Locate the cell with the specified text and output its [X, Y] center coordinate. 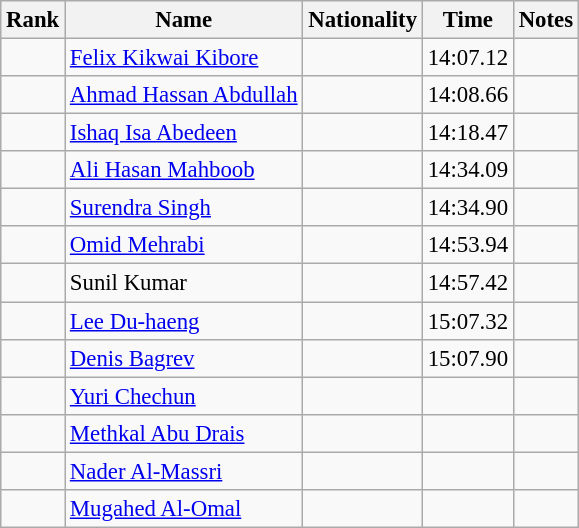
Nationality [362, 20]
Mugahed Al-Omal [184, 509]
14:34.09 [468, 170]
14:08.66 [468, 95]
14:34.90 [468, 208]
14:57.42 [468, 283]
Ali Hasan Mahboob [184, 170]
Ahmad Hassan Abdullah [184, 95]
Notes [546, 20]
15:07.32 [468, 321]
Name [184, 20]
Rank [33, 20]
Nader Al-Massri [184, 471]
Lee Du-haeng [184, 321]
14:53.94 [468, 245]
14:18.47 [468, 133]
14:07.12 [468, 58]
Denis Bagrev [184, 358]
Omid Mehrabi [184, 245]
Sunil Kumar [184, 283]
Yuri Chechun [184, 396]
Time [468, 20]
Felix Kikwai Kibore [184, 58]
Ishaq Isa Abedeen [184, 133]
15:07.90 [468, 358]
Methkal Abu Drais [184, 433]
Surendra Singh [184, 208]
